From the cell containing the given text, extract its center point as [x, y] coordinate. 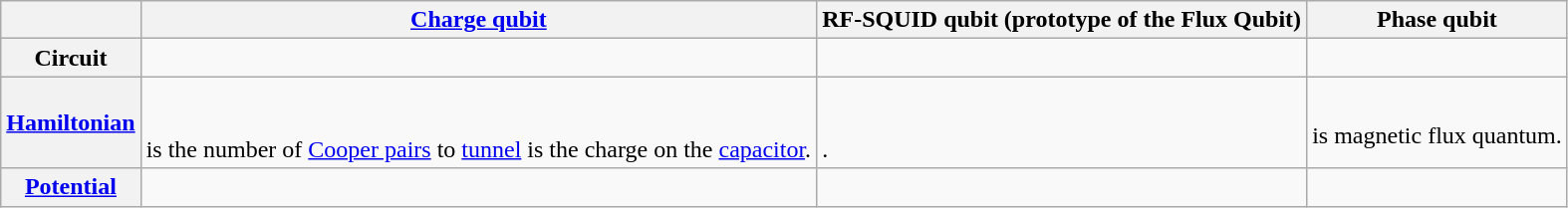
Charge qubit [478, 20]
Phase qubit [1437, 20]
is the number of Cooper pairs to tunnel is the charge on the capacitor. [478, 122]
. [1062, 122]
is magnetic flux quantum. [1437, 122]
Circuit [71, 58]
Potential [71, 187]
Hamiltonian [71, 122]
RF-SQUID qubit (prototype of the Flux Qubit) [1062, 20]
